Find where the given text appears and provide that cell's center as [x, y] coordinate. 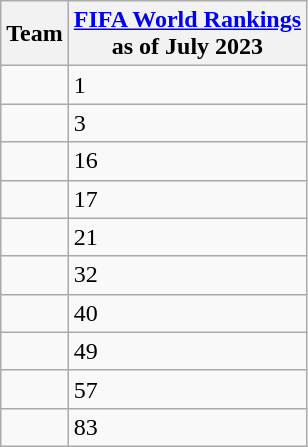
32 [187, 275]
3 [187, 123]
17 [187, 199]
1 [187, 85]
FIFA World Rankings as of July 2023 [187, 34]
21 [187, 237]
16 [187, 161]
49 [187, 351]
40 [187, 313]
83 [187, 427]
57 [187, 389]
Team [35, 34]
